Output the [X, Y] coordinate of the center of the cell containing the given text.  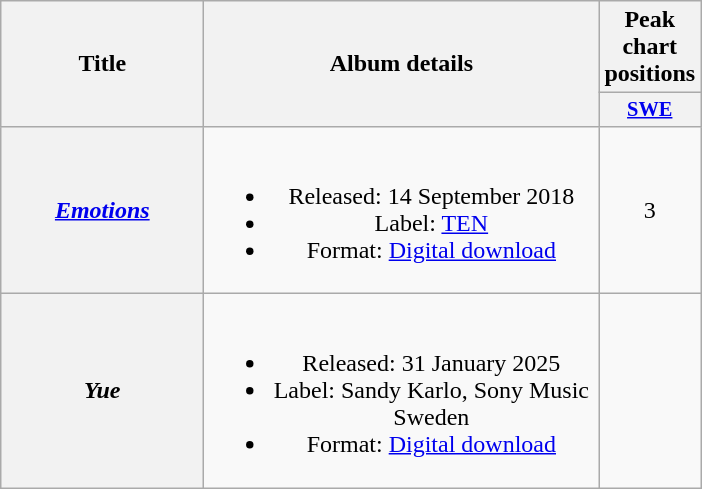
Emotions [102, 210]
Yue [102, 391]
SWE [650, 110]
Album details [402, 64]
Title [102, 64]
Released: 14 September 2018Label: TENFormat: Digital download [402, 210]
Released: 31 January 2025Label: Sandy Karlo, Sony Music SwedenFormat: Digital download [402, 391]
Peak chart positions [650, 47]
3 [650, 210]
